For the text-containing cell, return its midpoint in (X, Y) coordinate format. 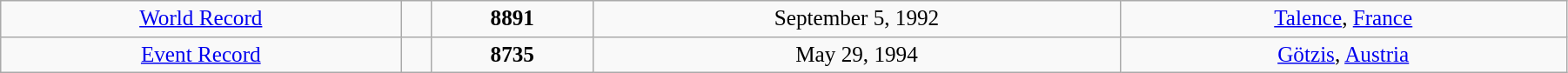
Event Record (201, 55)
Götzis, Austria (1344, 55)
September 5, 1992 (856, 19)
World Record (201, 19)
Talence, France (1344, 19)
May 29, 1994 (856, 55)
8891 (513, 19)
8735 (513, 55)
